Return the (x, y) coordinate for the center point of the cell that contains the specified text.  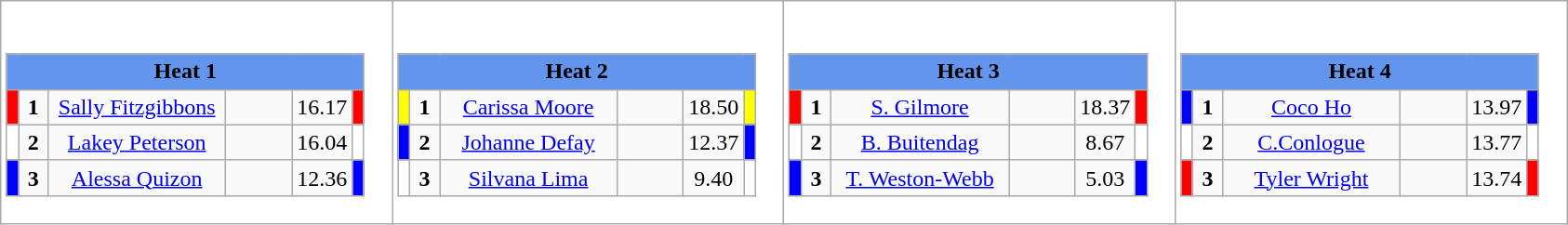
S. Gilmore (921, 107)
Heat 1 (185, 72)
Heat 3 (968, 72)
Alessa Quizon (138, 178)
16.04 (322, 142)
12.37 (714, 142)
Silvana Lima (528, 178)
Lakey Peterson (138, 142)
B. Buitendag (921, 142)
Heat 2 (577, 72)
Johanne Defay (528, 142)
Heat 3 1 S. Gilmore 18.37 2 B. Buitendag 8.67 3 T. Weston-Webb 5.03 (980, 112)
Tyler Wright (1311, 178)
12.36 (322, 178)
8.67 (1105, 142)
Carissa Moore (528, 107)
Heat 1 1 Sally Fitzgibbons 16.17 2 Lakey Peterson 16.04 3 Alessa Quizon 12.36 (197, 112)
16.17 (322, 107)
Heat 2 1 Carissa Moore 18.50 2 Johanne Defay 12.37 3 Silvana Lima 9.40 (588, 112)
Heat 4 1 Coco Ho 13.97 2 C.Conlogue 13.77 3 Tyler Wright 13.74 (1371, 112)
13.97 (1497, 107)
Coco Ho (1311, 107)
T. Weston-Webb (921, 178)
18.37 (1105, 107)
Sally Fitzgibbons (138, 107)
18.50 (714, 107)
C.Conlogue (1311, 142)
Heat 4 (1360, 72)
13.74 (1497, 178)
9.40 (714, 178)
5.03 (1105, 178)
13.77 (1497, 142)
